Search for the cell housing the specified text and yield its (X, Y) center coordinate. 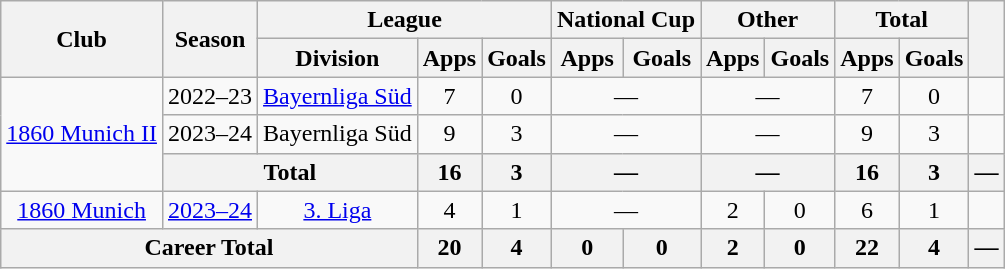
Season (210, 39)
Club (82, 39)
Division (338, 58)
3. Liga (338, 210)
2022–23 (210, 96)
20 (449, 248)
1860 Munich II (82, 134)
22 (867, 248)
League (405, 20)
Other (768, 20)
National Cup (626, 20)
1860 Munich (82, 210)
6 (867, 210)
Career Total (209, 248)
